Detect which cell encompasses the target text, then output its [x, y] center coordinate. 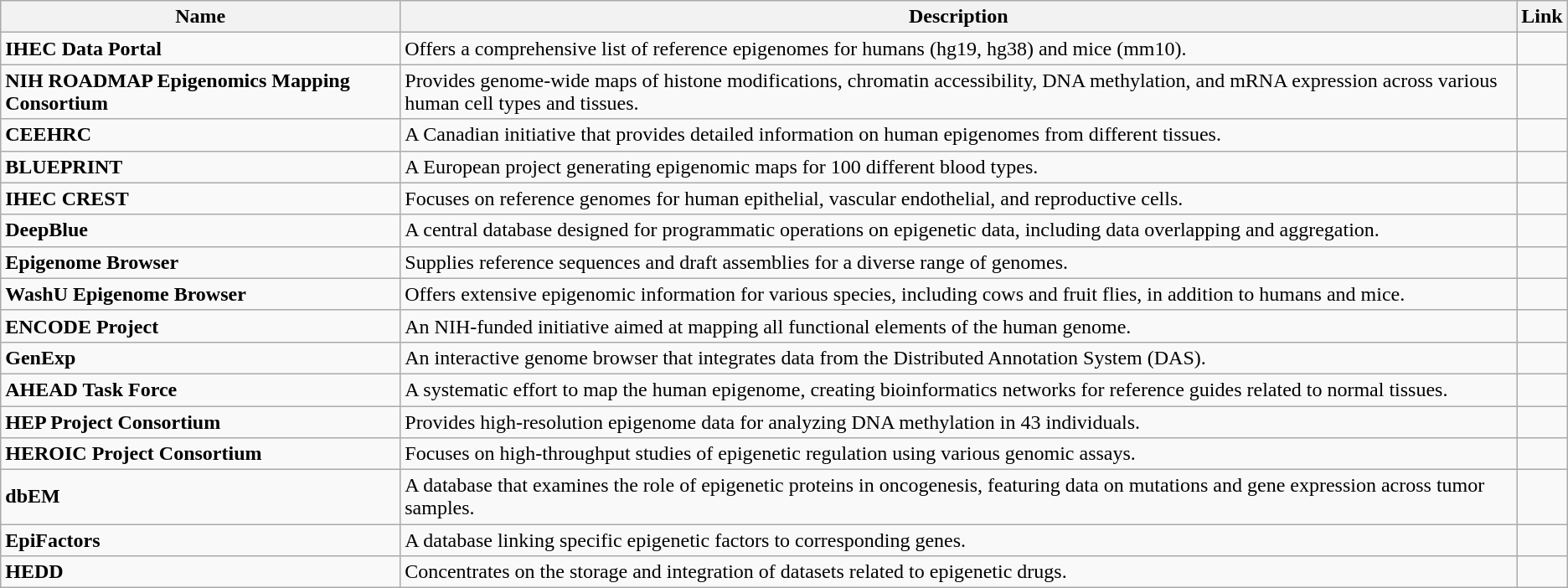
CEEHRC [201, 135]
Provides high-resolution epigenome data for analyzing DNA methylation in 43 individuals. [958, 421]
IHEC CREST [201, 199]
Concentrates on the storage and integration of datasets related to epigenetic drugs. [958, 572]
Epigenome Browser [201, 262]
Link [1542, 17]
GenExp [201, 358]
DeepBlue [201, 230]
Focuses on reference genomes for human epithelial, vascular endothelial, and reproductive cells. [958, 199]
Supplies reference sequences and draft assemblies for a diverse range of genomes. [958, 262]
Description [958, 17]
A systematic effort to map the human epigenome, creating bioinformatics networks for reference guides related to normal tissues. [958, 389]
dbEM [201, 498]
An interactive genome browser that integrates data from the Distributed Annotation System (DAS). [958, 358]
ENCODE Project [201, 326]
Focuses on high-throughput studies of epigenetic regulation using various genomic assays. [958, 454]
Offers a comprehensive list of reference epigenomes for humans (hg19, hg38) and mice (mm10). [958, 49]
HEP Project Consortium [201, 421]
WashU Epigenome Browser [201, 294]
A European project generating epigenomic maps for 100 different blood types. [958, 167]
HEROIC Project Consortium [201, 454]
A database that examines the role of epigenetic proteins in oncogenesis, featuring data on mutations and gene expression across tumor samples. [958, 498]
EpiFactors [201, 540]
Offers extensive epigenomic information for various species, including cows and fruit flies, in addition to humans and mice. [958, 294]
IHEC Data Portal [201, 49]
NIH ROADMAP Epigenomics Mapping Consortium [201, 92]
A central database designed for programmatic operations on epigenetic data, including data overlapping and aggregation. [958, 230]
BLUEPRINT [201, 167]
HEDD [201, 572]
A Canadian initiative that provides detailed information on human epigenomes from different tissues. [958, 135]
AHEAD Task Force [201, 389]
A database linking specific epigenetic factors to corresponding genes. [958, 540]
An NIH-funded initiative aimed at mapping all functional elements of the human genome. [958, 326]
Name [201, 17]
